Provide the (X, Y) coordinate of the cell's center where the given text is located.  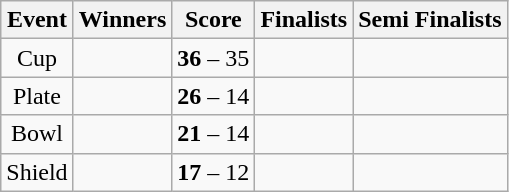
21 – 14 (214, 134)
Plate (37, 96)
Score (214, 20)
36 – 35 (214, 58)
Bowl (37, 134)
Event (37, 20)
Semi Finalists (430, 20)
Cup (37, 58)
Winners (122, 20)
Finalists (304, 20)
26 – 14 (214, 96)
Shield (37, 172)
17 – 12 (214, 172)
